Provide the [x, y] coordinate of the cell's center where the given text is located.  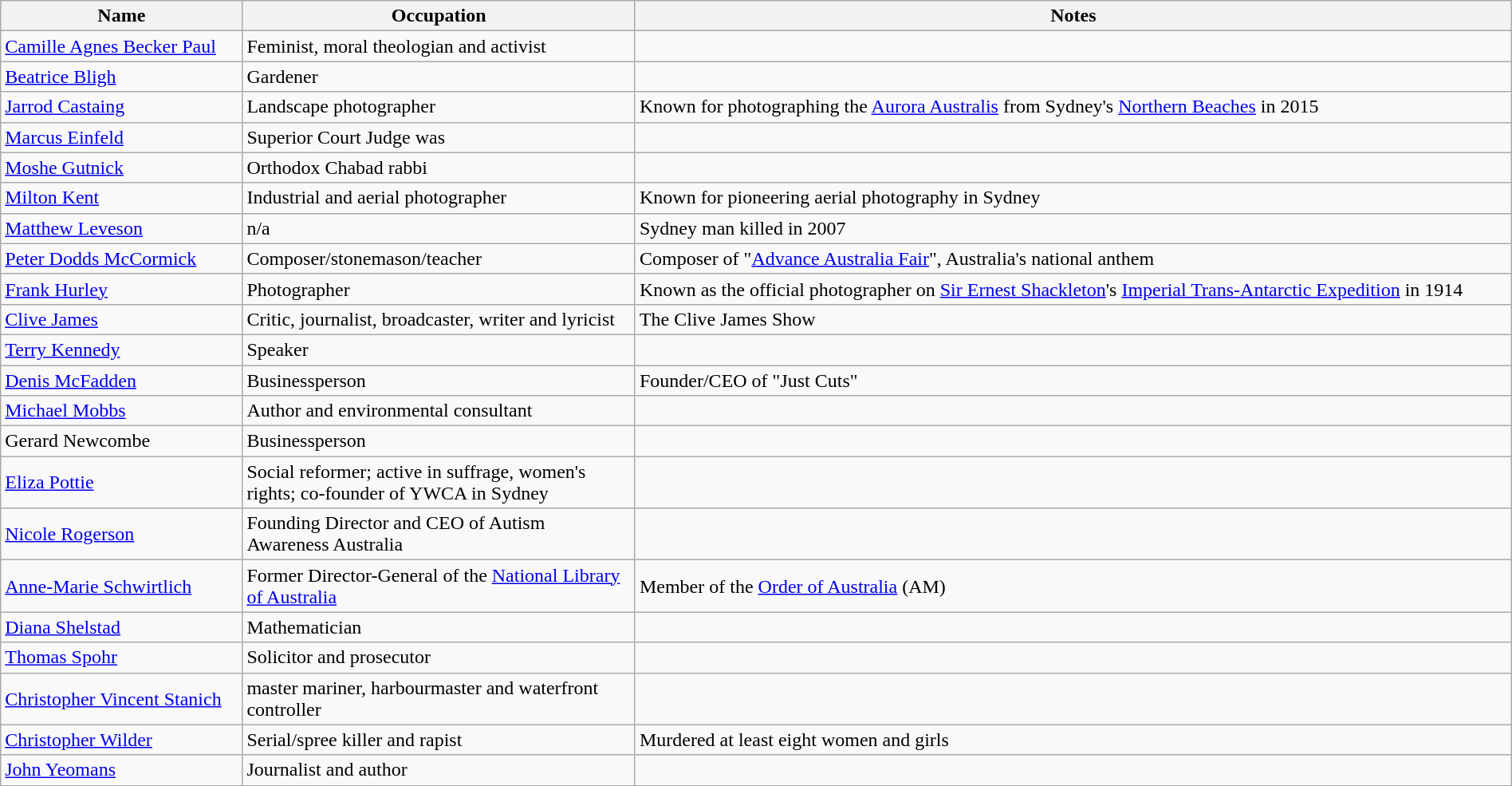
Known for photographing the Aurora Australis from Sydney's Northern Beaches in 2015 [1073, 107]
Gardener [439, 77]
Nicole Rogerson [121, 535]
Landscape photographer [439, 107]
Solicitor and prosecutor [439, 658]
Member of the Order of Australia (AM) [1073, 586]
Milton Kent [121, 198]
Diana Shelstad [121, 627]
Critic, journalist, broadcaster, writer and lyricist [439, 319]
The Clive James Show [1073, 319]
Journalist and author [439, 770]
Notes [1073, 16]
Mathematician [439, 627]
Author and environmental consultant [439, 411]
Serial/spree killer and rapist [439, 740]
Marcus Einfeld [121, 137]
Speaker [439, 350]
Jarrod Castaing [121, 107]
Camille Agnes Becker Paul [121, 46]
Beatrice Bligh [121, 77]
Known as the official photographer on Sir Ernest Shackleton's Imperial Trans-Antarctic Expedition in 1914 [1073, 289]
Christopher Wilder [121, 740]
Denis McFadden [121, 381]
Gerard Newcombe [121, 441]
Sydney man killed in 2007 [1073, 228]
Occupation [439, 16]
Composer/stonemason/teacher [439, 259]
Terry Kennedy [121, 350]
Founding Director and CEO of Autism Awareness Australia [439, 535]
Thomas Spohr [121, 658]
Murdered at least eight women and girls [1073, 740]
Former Director-General of the National Library of Australia [439, 586]
Frank Hurley [121, 289]
Founder/CEO of "Just Cuts" [1073, 381]
Matthew Leveson [121, 228]
Michael Mobbs [121, 411]
Anne-Marie Schwirtlich [121, 586]
Eliza Pottie [121, 482]
Industrial and aerial photographer [439, 198]
Feminist, moral theologian and activist [439, 46]
John Yeomans [121, 770]
master mariner, harbourmaster and waterfront controller [439, 699]
Name [121, 16]
Orthodox Chabad rabbi [439, 168]
Clive James [121, 319]
Photographer [439, 289]
Moshe Gutnick [121, 168]
Christopher Vincent Stanich [121, 699]
Composer of "Advance Australia Fair", Australia's national anthem [1073, 259]
n/a [439, 228]
Peter Dodds McCormick [121, 259]
Superior Court Judge was [439, 137]
Known for pioneering aerial photography in Sydney [1073, 198]
Social reformer; active in suffrage, women's rights; co-founder of YWCA in Sydney [439, 482]
